Extract the [x, y] coordinate from the center of the cell holding the provided text.  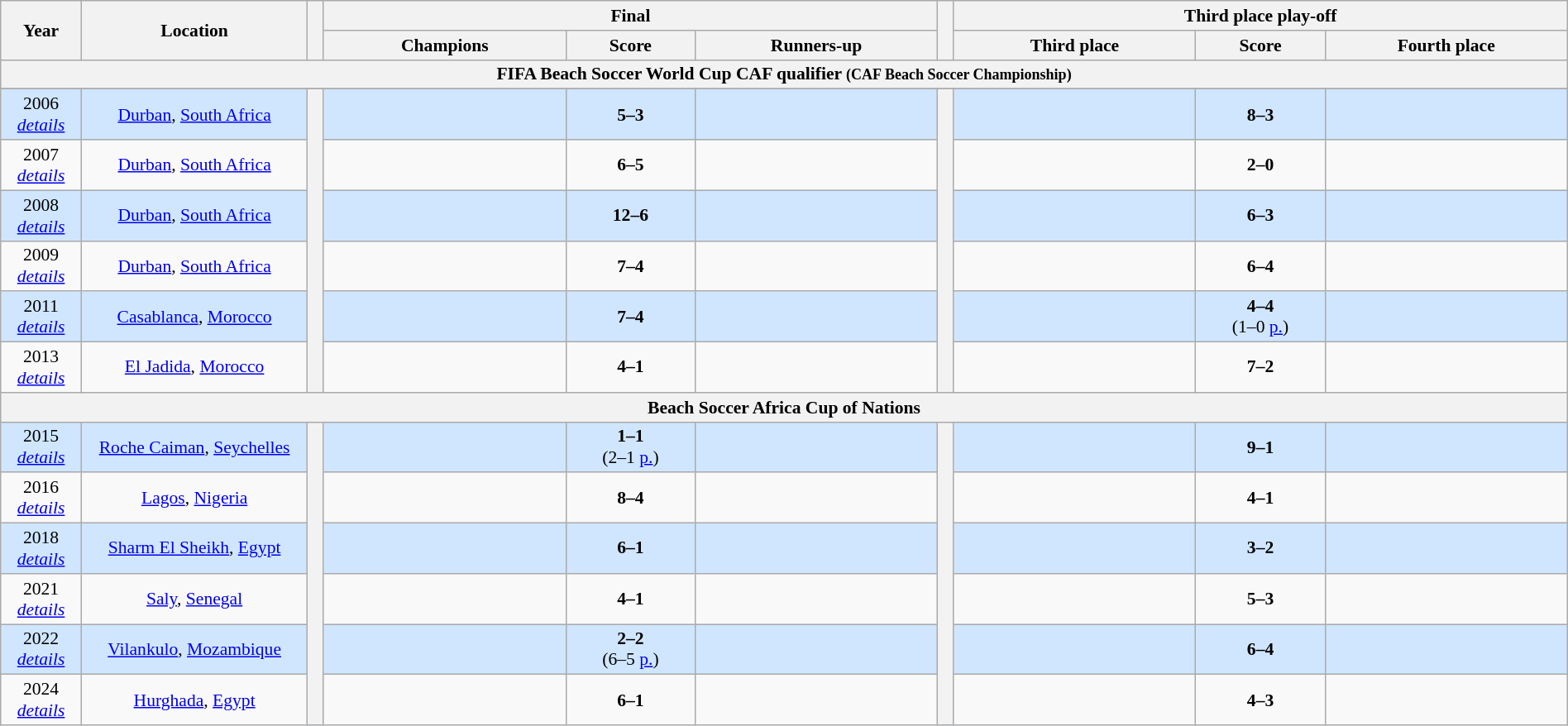
Location [194, 30]
Beach Soccer Africa Cup of Nations [784, 408]
El Jadida, Morocco [194, 367]
Saly, Senegal [194, 599]
7–2 [1260, 367]
2015details [41, 447]
Champions [445, 45]
Lagos, Nigeria [194, 498]
6–3 [1260, 215]
FIFA Beach Soccer World Cup CAF qualifier (CAF Beach Soccer Championship) [784, 74]
2009details [41, 266]
Fourth place [1446, 45]
Hurghada, Egypt [194, 700]
2006details [41, 114]
2011details [41, 318]
6–5 [630, 165]
2008details [41, 215]
4–3 [1260, 700]
Roche Caiman, Seychelles [194, 447]
Sharm El Sheikh, Egypt [194, 549]
Runners-up [817, 45]
1–1 (2–1 p.) [630, 447]
4–4 (1–0 p.) [1260, 318]
Year [41, 30]
Third place play-off [1260, 16]
Vilankulo, Mozambique [194, 650]
8–4 [630, 498]
2021details [41, 599]
Final [630, 16]
Casablanca, Morocco [194, 318]
Third place [1075, 45]
2–0 [1260, 165]
12–6 [630, 215]
2016details [41, 498]
8–3 [1260, 114]
2007details [41, 165]
3–2 [1260, 549]
2018details [41, 549]
2024details [41, 700]
2–2 (6–5 p.) [630, 650]
9–1 [1260, 447]
2022details [41, 650]
2013details [41, 367]
